Pinpoint the cell where the given text exists, returning its [x, y] midpoint coordinate. 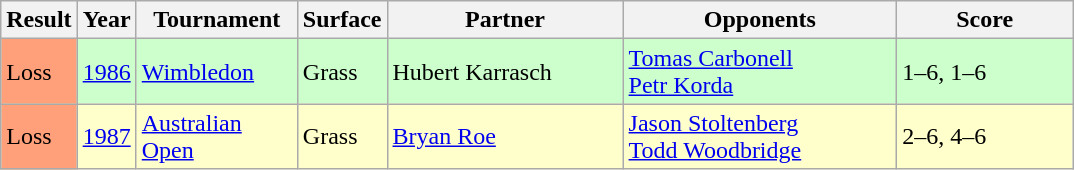
Jason Stoltenberg Todd Woodbridge [760, 136]
Score [985, 20]
2–6, 4–6 [985, 136]
Australian Open [216, 136]
1987 [106, 136]
Tomas Carbonell Petr Korda [760, 72]
Tournament [216, 20]
Hubert Karrasch [505, 72]
Partner [505, 20]
Bryan Roe [505, 136]
Year [106, 20]
Opponents [760, 20]
1986 [106, 72]
1–6, 1–6 [985, 72]
Wimbledon [216, 72]
Result [39, 20]
Surface [342, 20]
